Return the (X, Y) coordinate for the center point of the cell that contains the specified text.  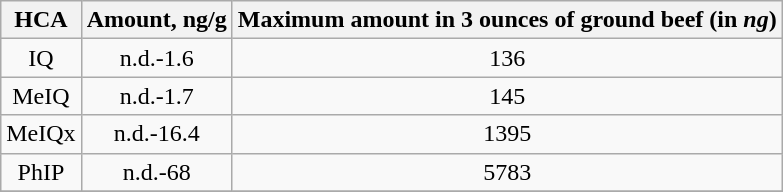
HCA (41, 20)
MeIQ (41, 96)
145 (507, 96)
n.d.-16.4 (156, 134)
n.d.-1.7 (156, 96)
136 (507, 58)
MeIQx (41, 134)
IQ (41, 58)
n.d.-1.6 (156, 58)
Maximum amount in 3 ounces of ground beef (in ng) (507, 20)
5783 (507, 172)
Amount, ng/g (156, 20)
PhIP (41, 172)
1395 (507, 134)
n.d.-68 (156, 172)
